Scan for the cell matching the given text and deliver its [X, Y] coordinate at center. 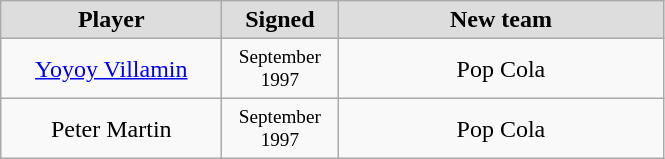
Peter Martin [112, 129]
Yoyoy Villamin [112, 69]
New team [501, 20]
Player [112, 20]
Signed [280, 20]
